Search for the cell housing the specified text and yield its (X, Y) center coordinate. 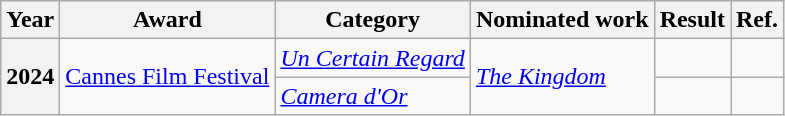
Category (372, 20)
Result (692, 20)
Award (168, 20)
Camera d'Or (372, 96)
Nominated work (562, 20)
Year (30, 20)
Un Certain Regard (372, 58)
2024 (30, 77)
Cannes Film Festival (168, 77)
Ref. (756, 20)
The Kingdom (562, 77)
